From the cell containing the given text, extract its center point as (X, Y) coordinate. 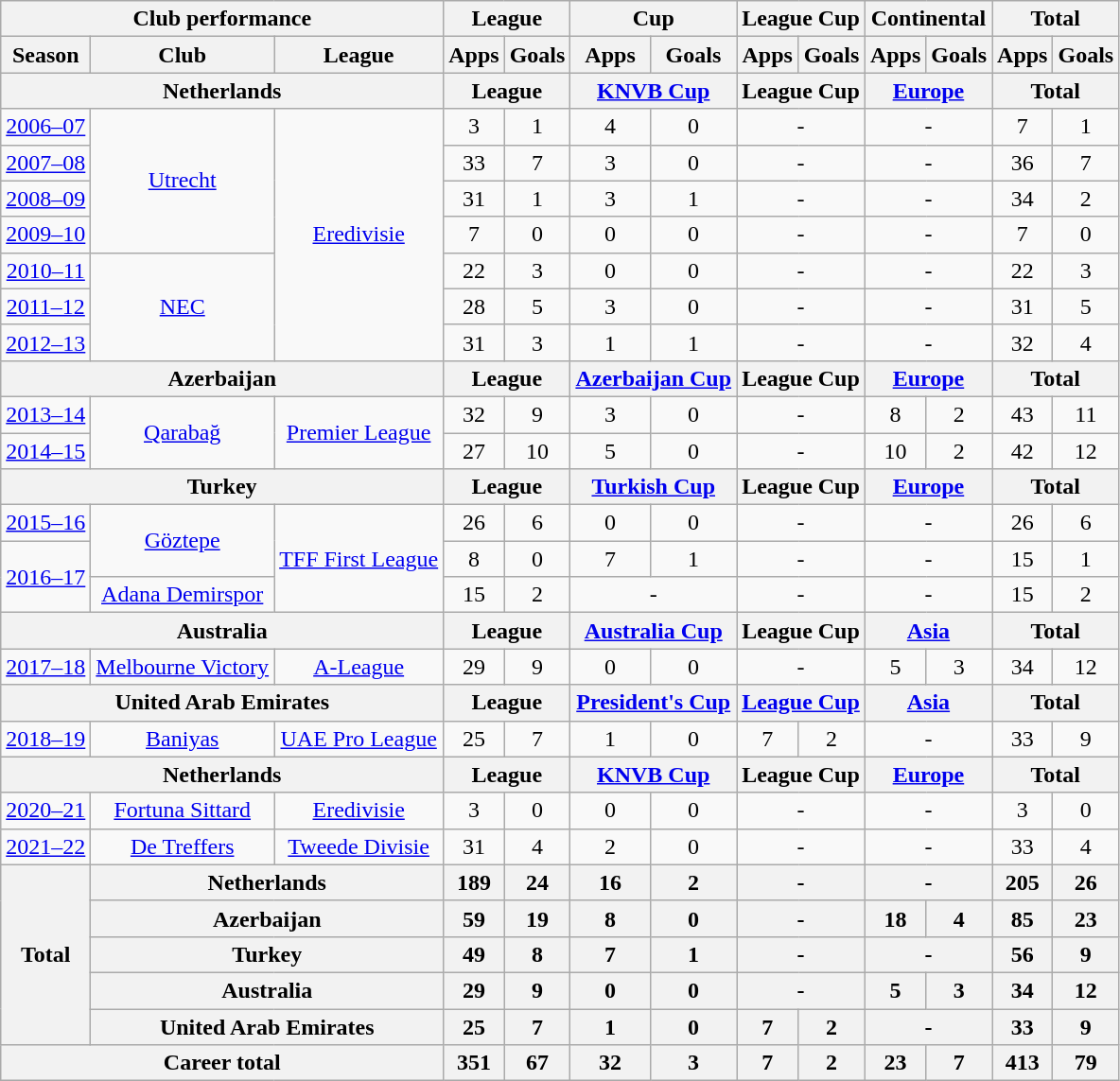
36 (1023, 163)
Qarabağ (183, 432)
De Treffers (183, 846)
28 (474, 306)
2017–18 (45, 667)
2007–08 (45, 163)
16 (610, 882)
Cup (654, 19)
2020–21 (45, 811)
2016–17 (45, 577)
27 (474, 451)
79 (1086, 1063)
205 (1023, 882)
Continental (928, 19)
2008–09 (45, 199)
Career total (222, 1063)
NEC (183, 306)
Club (183, 55)
President's Cup (654, 703)
413 (1023, 1063)
Azerbaijan Cup (654, 378)
24 (537, 882)
Australia Cup (654, 631)
2011–12 (45, 306)
2014–15 (45, 451)
67 (537, 1063)
Melbourne Victory (183, 667)
Season (45, 55)
42 (1023, 451)
43 (1023, 414)
TFF First League (359, 559)
189 (474, 882)
UAE Pro League (359, 739)
2015–16 (45, 523)
Utrecht (183, 181)
2013–14 (45, 414)
59 (474, 918)
Göztepe (183, 541)
Turkish Cup (654, 487)
351 (474, 1063)
Fortuna Sittard (183, 811)
2021–22 (45, 846)
2010–11 (45, 270)
2009–10 (45, 235)
2012–13 (45, 342)
Baniyas (183, 739)
2006–07 (45, 127)
19 (537, 918)
2018–19 (45, 739)
56 (1023, 954)
18 (895, 918)
85 (1023, 918)
11 (1086, 414)
A-League (359, 667)
Adana Demirspor (183, 595)
Premier League (359, 432)
Club performance (222, 19)
Tweede Divisie (359, 846)
49 (474, 954)
